Locate the cell with the specified text and output its [x, y] center coordinate. 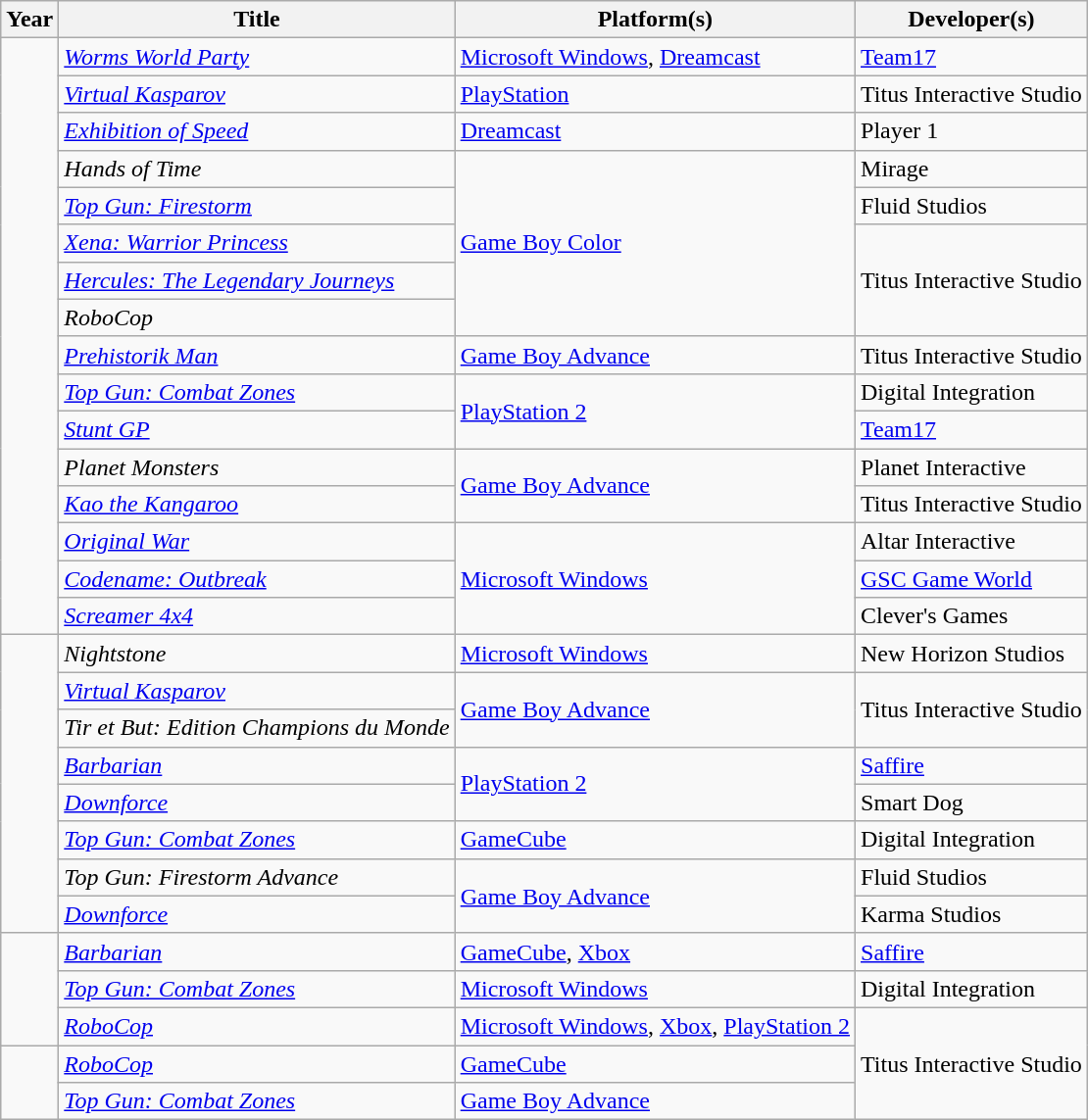
Year [29, 20]
Original War [257, 542]
Planet Interactive [972, 467]
Microsoft Windows, Xbox, PlayStation 2 [655, 1026]
Kao the Kangaroo [257, 505]
Exhibition of Speed [257, 131]
Altar Interactive [972, 542]
Screamer 4x4 [257, 616]
Hercules: The Legendary Journeys [257, 280]
Karma Studios [972, 914]
GameCube, Xbox [655, 951]
Stunt GP [257, 429]
Game Boy Color [655, 243]
Prehistorik Man [257, 355]
Developer(s) [972, 20]
Player 1 [972, 131]
Codename: Outbreak [257, 579]
Tir et But: Edition Champions du Monde [257, 728]
Title [257, 20]
Microsoft Windows, Dreamcast [655, 57]
Clever's Games [972, 616]
Top Gun: Firestorm Advance [257, 877]
PlayStation [655, 94]
Worms World Party [257, 57]
Platform(s) [655, 20]
Planet Monsters [257, 467]
Nightstone [257, 654]
GSC Game World [972, 579]
Xena: Warrior Princess [257, 243]
Mirage [972, 169]
Top Gun: Firestorm [257, 206]
Dreamcast [655, 131]
Hands of Time [257, 169]
Smart Dog [972, 803]
New Horizon Studios [972, 654]
